Determine the (X, Y) coordinate at the center of the cell enclosing the given text.  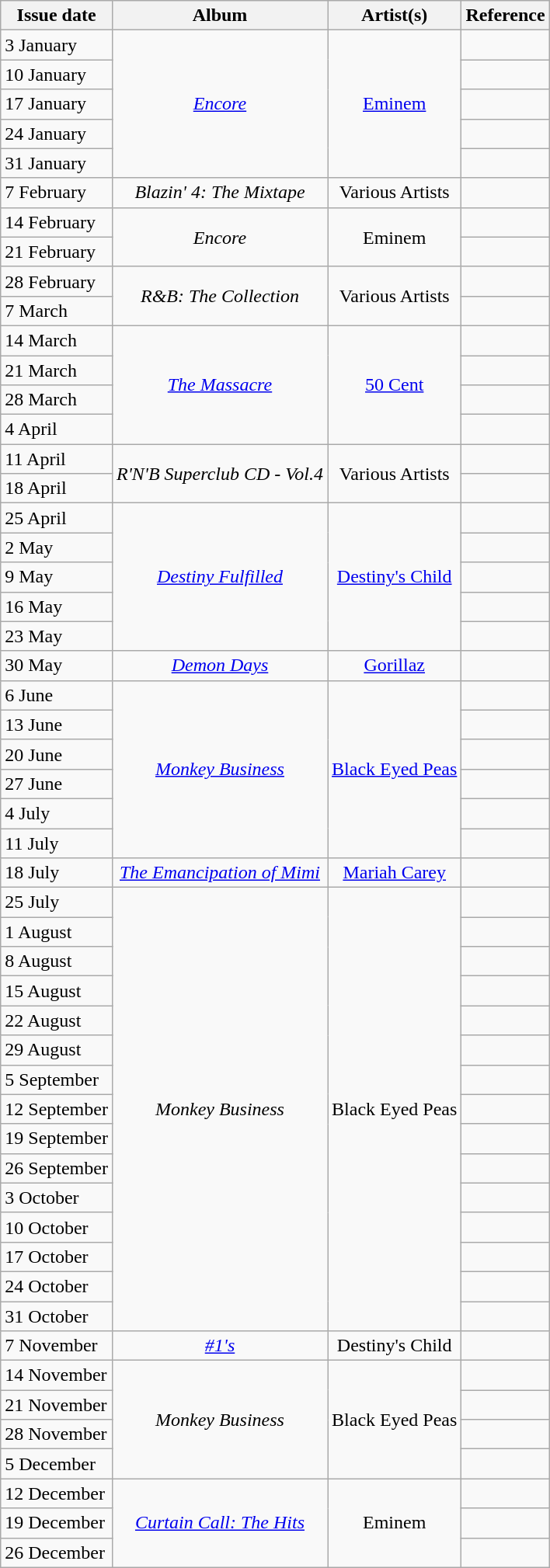
29 August (57, 1050)
31 October (57, 1316)
31 January (57, 163)
14 March (57, 340)
10 January (57, 75)
Curtain Call: The Hits (219, 1523)
Reference (505, 16)
12 September (57, 1109)
Issue date (57, 16)
Blazin' 4: The Mixtape (219, 193)
28 March (57, 400)
Destiny Fulfilled (219, 577)
Gorillaz (395, 666)
7 November (57, 1346)
22 August (57, 1020)
Demon Days (219, 666)
28 November (57, 1434)
25 July (57, 902)
23 May (57, 636)
16 May (57, 607)
5 December (57, 1464)
21 November (57, 1405)
9 May (57, 577)
8 August (57, 961)
17 October (57, 1257)
11 April (57, 459)
14 November (57, 1375)
The Emancipation of Mimi (219, 873)
#1's (219, 1346)
The Massacre (219, 384)
14 February (57, 222)
Mariah Carey (395, 873)
21 February (57, 252)
4 July (57, 813)
19 September (57, 1139)
18 July (57, 873)
30 May (57, 666)
19 December (57, 1523)
26 September (57, 1168)
17 January (57, 104)
20 June (57, 754)
3 October (57, 1198)
26 December (57, 1552)
11 July (57, 843)
12 December (57, 1493)
Artist(s) (395, 16)
28 February (57, 281)
50 Cent (395, 384)
13 June (57, 725)
10 October (57, 1227)
18 April (57, 488)
15 August (57, 991)
7 March (57, 311)
2 May (57, 548)
7 February (57, 193)
R'N'B Superclub CD - Vol.4 (219, 474)
27 June (57, 784)
3 January (57, 45)
1 August (57, 932)
4 April (57, 429)
6 June (57, 695)
21 March (57, 370)
5 September (57, 1080)
Album (219, 16)
24 October (57, 1286)
R&B: The Collection (219, 296)
24 January (57, 134)
25 April (57, 518)
